Pinpoint the cell where the given text exists, returning its (X, Y) midpoint coordinate. 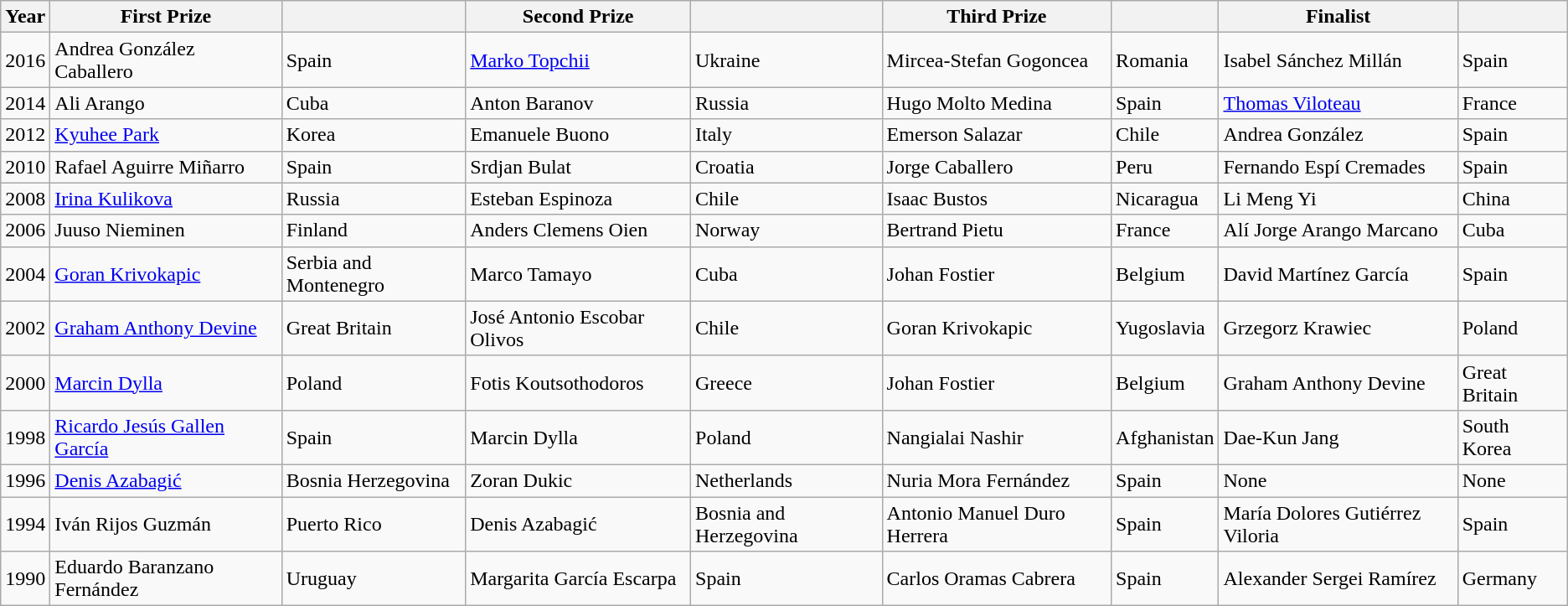
South Korea (1513, 438)
Year (25, 17)
Germany (1513, 578)
2000 (25, 382)
Li Meng Yi (1338, 199)
Irina Kulikova (166, 199)
2016 (25, 60)
1996 (25, 480)
Andrea González Caballero (166, 60)
Anton Baranov (578, 103)
Isaac Bustos (997, 199)
Korea (374, 135)
2014 (25, 103)
Rafael Aguirre Miñarro (166, 167)
Antonio Manuel Duro Herrera (997, 523)
Ali Arango (166, 103)
2012 (25, 135)
First Prize (166, 17)
Bosnia Herzegovina (374, 480)
Alexander Sergei Ramírez (1338, 578)
Marko Topchii (578, 60)
Peru (1165, 167)
Marco Tamayo (578, 273)
Eduardo Baranzano Fernández (166, 578)
2008 (25, 199)
Iván Rijos Guzmán (166, 523)
Margarita García Escarpa (578, 578)
Carlos Oramas Cabrera (997, 578)
1990 (25, 578)
Yugoslavia (1165, 329)
José Antonio Escobar Olivos (578, 329)
Finalist (1338, 17)
Mircea-Stefan Gogoncea (997, 60)
Puerto Rico (374, 523)
Uruguay (374, 578)
Romania (1165, 60)
Ricardo Jesús Gallen García (166, 438)
Finland (374, 230)
Third Prize (997, 17)
Esteban Espinoza (578, 199)
Isabel Sánchez Millán (1338, 60)
Jorge Caballero (997, 167)
2010 (25, 167)
Zoran Dukic (578, 480)
1998 (25, 438)
David Martínez García (1338, 273)
2004 (25, 273)
China (1513, 199)
Bosnia and Herzegovina (787, 523)
Kyuhee Park (166, 135)
Emerson Salazar (997, 135)
Fotis Koutsothodoros (578, 382)
Croatia (787, 167)
Second Prize (578, 17)
Norway (787, 230)
Netherlands (787, 480)
Italy (787, 135)
Nuria Mora Fernández (997, 480)
Ukraine (787, 60)
Juuso Nieminen (166, 230)
Srdjan Bulat (578, 167)
Nicaragua (1165, 199)
Anders Clemens Oien (578, 230)
Hugo Molto Medina (997, 103)
2006 (25, 230)
Andrea González (1338, 135)
Dae-Kun Jang (1338, 438)
Nangialai Nashir (997, 438)
1994 (25, 523)
Grzegorz Krawiec (1338, 329)
Bertrand Pietu (997, 230)
Greece (787, 382)
Serbia and Montenegro (374, 273)
Fernando Espí Cremades (1338, 167)
María Dolores Gutiérrez Viloria (1338, 523)
Alí Jorge Arango Marcano (1338, 230)
2002 (25, 329)
Emanuele Buono (578, 135)
Thomas Viloteau (1338, 103)
Afghanistan (1165, 438)
